Locate the cell with the specified text and output its [X, Y] center coordinate. 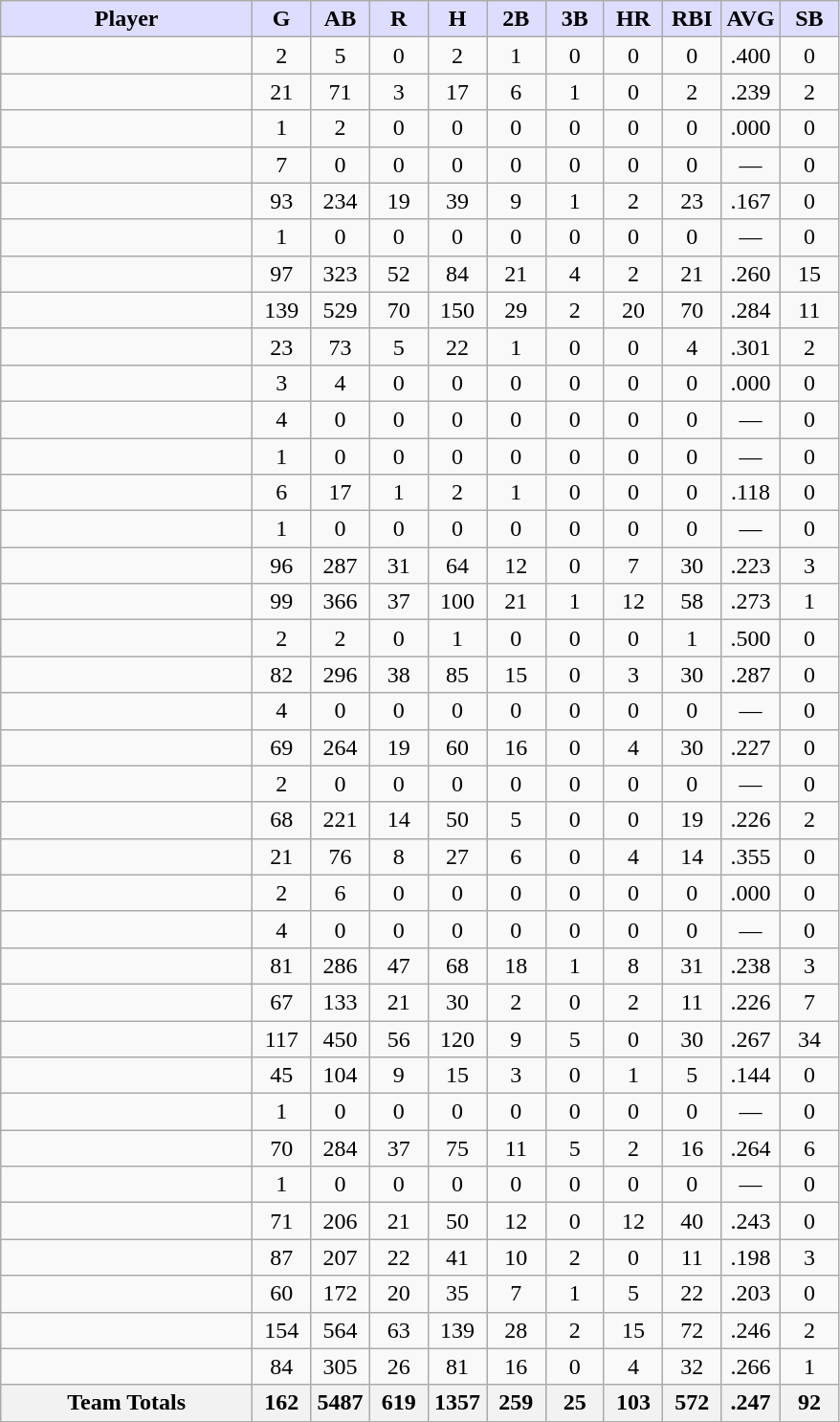
63 [398, 1330]
572 [693, 1403]
264 [341, 747]
162 [281, 1403]
2B [517, 19]
82 [281, 675]
.301 [750, 346]
.239 [750, 92]
.260 [750, 274]
35 [457, 1294]
58 [693, 602]
120 [457, 1038]
287 [341, 566]
93 [281, 201]
3B [574, 19]
150 [457, 310]
133 [341, 1002]
25 [574, 1403]
27 [457, 856]
5487 [341, 1403]
87 [281, 1257]
18 [517, 966]
92 [809, 1403]
67 [281, 1002]
.246 [750, 1330]
117 [281, 1038]
32 [693, 1366]
154 [281, 1330]
207 [341, 1257]
97 [281, 274]
38 [398, 675]
.400 [750, 56]
.227 [750, 747]
450 [341, 1038]
45 [281, 1076]
28 [517, 1330]
10 [517, 1257]
Team Totals [126, 1403]
529 [341, 310]
.267 [750, 1038]
103 [633, 1403]
26 [398, 1366]
AB [341, 19]
259 [517, 1403]
G [281, 19]
.264 [750, 1148]
.284 [750, 310]
41 [457, 1257]
564 [341, 1330]
64 [457, 566]
104 [341, 1076]
100 [457, 602]
SB [809, 19]
.266 [750, 1366]
Player [126, 19]
.243 [750, 1221]
RBI [693, 19]
52 [398, 274]
AVG [750, 19]
221 [341, 820]
75 [457, 1148]
305 [341, 1366]
.203 [750, 1294]
HR [633, 19]
73 [341, 346]
40 [693, 1221]
29 [517, 310]
172 [341, 1294]
96 [281, 566]
.238 [750, 966]
.287 [750, 675]
34 [809, 1038]
619 [398, 1403]
47 [398, 966]
366 [341, 602]
72 [693, 1330]
1357 [457, 1403]
85 [457, 675]
69 [281, 747]
H [457, 19]
.118 [750, 493]
206 [341, 1221]
286 [341, 966]
.247 [750, 1403]
39 [457, 201]
.500 [750, 638]
.273 [750, 602]
323 [341, 274]
.223 [750, 566]
56 [398, 1038]
R [398, 19]
76 [341, 856]
99 [281, 602]
.198 [750, 1257]
284 [341, 1148]
.355 [750, 856]
.144 [750, 1076]
234 [341, 201]
296 [341, 675]
.167 [750, 201]
